Extract the (X, Y) coordinate from the center of the cell holding the provided text.  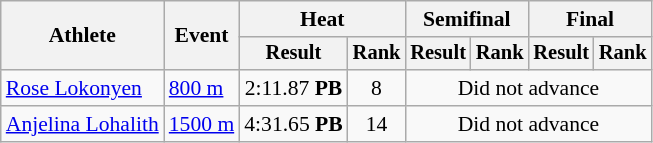
2:11.87 PB (293, 88)
8 (377, 88)
Anjelina Lohalith (82, 124)
Event (202, 36)
Athlete (82, 36)
1500 m (202, 124)
14 (377, 124)
4:31.65 PB (293, 124)
Semifinal (466, 19)
Rose Lokonyen (82, 88)
Final (590, 19)
800 m (202, 88)
Heat (322, 19)
